Output the (x, y) coordinate of the center of the cell containing the given text.  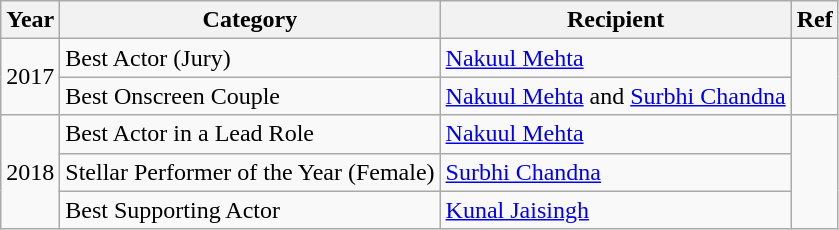
Best Supporting Actor (250, 210)
2017 (30, 77)
Recipient (616, 20)
Stellar Performer of the Year (Female) (250, 172)
Nakuul Mehta and Surbhi Chandna (616, 96)
Category (250, 20)
Surbhi Chandna (616, 172)
Best Onscreen Couple (250, 96)
Best Actor (Jury) (250, 58)
2018 (30, 172)
Kunal Jaisingh (616, 210)
Ref (814, 20)
Best Actor in a Lead Role (250, 134)
Year (30, 20)
